Locate the cell with the specified text and output its (X, Y) center coordinate. 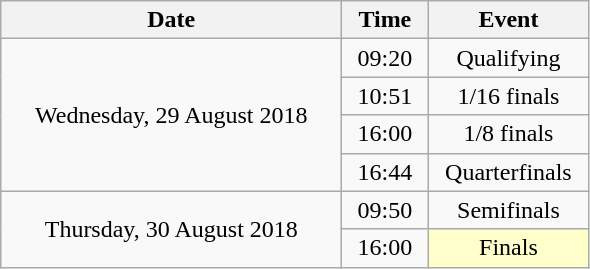
09:50 (385, 210)
Thursday, 30 August 2018 (172, 229)
Wednesday, 29 August 2018 (172, 115)
Quarterfinals (508, 172)
Semifinals (508, 210)
16:44 (385, 172)
Date (172, 20)
10:51 (385, 96)
09:20 (385, 58)
1/16 finals (508, 96)
1/8 finals (508, 134)
Event (508, 20)
Time (385, 20)
Finals (508, 248)
Qualifying (508, 58)
